Provide the (x, y) coordinate of the cell's center where the given text is located.  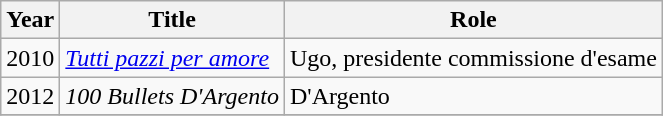
Year (30, 20)
D'Argento (473, 96)
Ugo, presidente commissione d'esame (473, 58)
2012 (30, 96)
Tutti pazzi per amore (172, 58)
2010 (30, 58)
Role (473, 20)
Title (172, 20)
100 Bullets D'Argento (172, 96)
